Find where the given text appears and provide that cell's center as [x, y] coordinate. 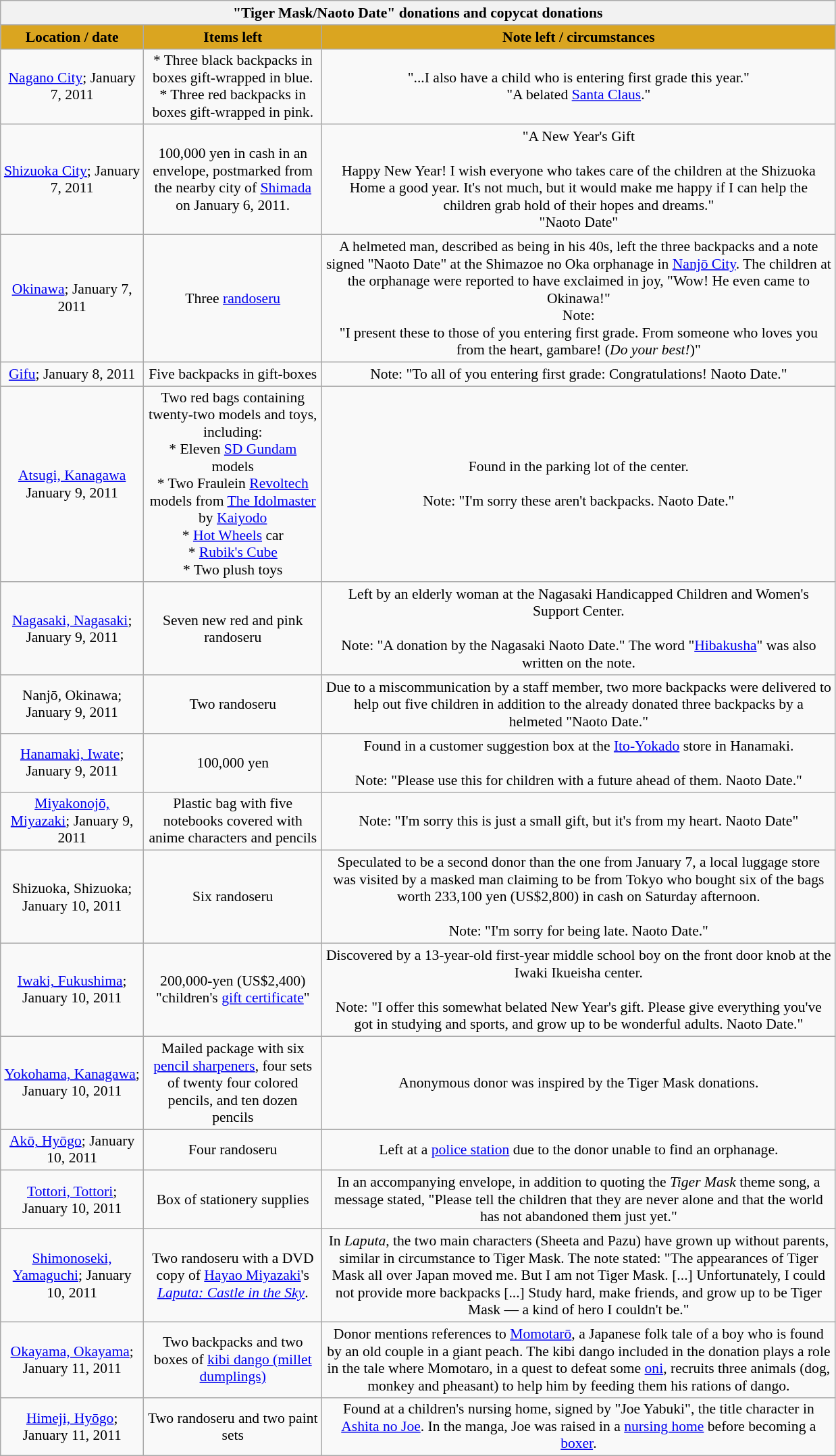
Four randoseru [233, 1150]
Six randoseru [233, 897]
Note: "I'm sorry this is just a small gift, but it's from my heart. Naoto Date" [579, 821]
Note left / circumstances [579, 37]
Note: "To all of you entering first grade: Congratulations! Naoto Date." [579, 374]
Mailed package with six pencil sharpeners, four sets of twenty four colored pencils, and ten dozen pencils [233, 1083]
Two randoseru and two paint sets [233, 1427]
Left at a police station due to the donor unable to find an orphanage. [579, 1150]
Hanamaki, Iwate; January 9, 2011 [72, 763]
100,000 yen [233, 763]
Two backpacks and two boxes of kibi dango (millet dumplings) [233, 1359]
Items left [233, 37]
Nanjō, Okinawa; January 9, 2011 [72, 705]
Okinawa; January 7, 2011 [72, 298]
Shizuoka City; January 7, 2011 [72, 180]
Plastic bag with five notebooks covered with anime characters and pencils [233, 821]
Seven new red and pink randoseru [233, 629]
Nagasaki, Nagasaki; January 9, 2011 [72, 629]
Nagano City; January 7, 2011 [72, 86]
Miyakonojō, Miyazaki; January 9, 2011 [72, 821]
Found in the parking lot of the center.Note: "I'm sorry these aren't backpacks. Naoto Date." [579, 485]
200,000-yen (US$2,400) "children's gift certificate" [233, 990]
Anonymous donor was inspired by the Tiger Mask donations. [579, 1083]
Okayama, Okayama; January 11, 2011 [72, 1359]
"...I also have a child who is entering first grade this year.""A belated Santa Claus." [579, 86]
Akō, Hyōgo; January 10, 2011 [72, 1150]
"Tiger Mask/Naoto Date" donations and copycat donations [418, 13]
Himeji, Hyōgo; January 11, 2011 [72, 1427]
Two randoseru [233, 705]
Tottori, Tottori; January 10, 2011 [72, 1200]
Gifu; January 8, 2011 [72, 374]
* Three black backpacks in boxes gift-wrapped in blue. * Three red backpacks in boxes gift-wrapped in pink. [233, 86]
Shimonoseki, Yamaguchi; January 10, 2011 [72, 1276]
Location / date [72, 37]
Iwaki, Fukushima; January 10, 2011 [72, 990]
Box of stationery supplies [233, 1200]
Shizuoka, Shizuoka; January 10, 2011 [72, 897]
Five backpacks in gift-boxes [233, 374]
Found in a customer suggestion box at the Ito-Yokado store in Hanamaki.Note: "Please use this for children with a future ahead of them. Naoto Date." [579, 763]
Two randoseru with a DVD copy of Hayao Miyazaki's Laputa: Castle in the Sky. [233, 1276]
100,000 yen in cash in an envelope, postmarked from the nearby city of Shimada on January 6, 2011. [233, 180]
Atsugi, Kanagawa January 9, 2011 [72, 485]
Three randoseru [233, 298]
Yokohama, Kanagawa; January 10, 2011 [72, 1083]
